Extract the [x, y] coordinate from the center of the cell holding the provided text.  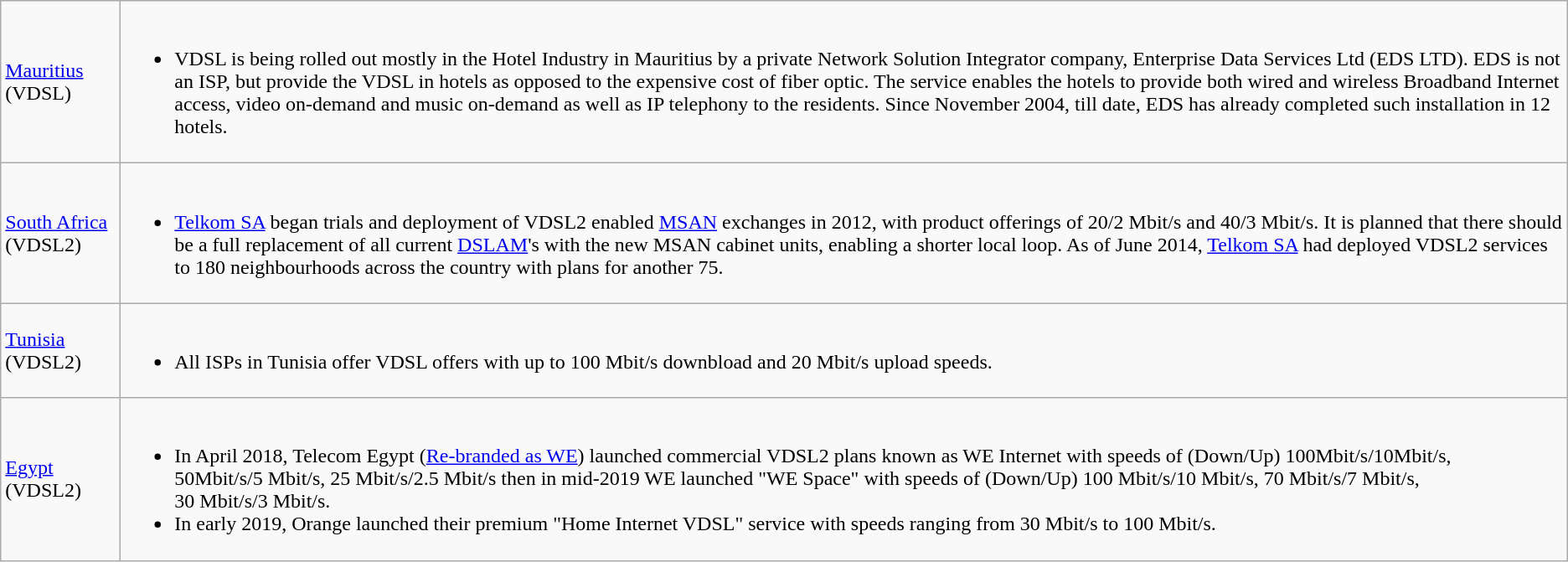
Egypt (VDSL2) [60, 479]
Mauritius (VDSL) [60, 82]
South Africa (VDSL2) [60, 233]
Tunisia (VDSL2) [60, 350]
All ISPs in Tunisia offer VDSL offers with up to 100 Mbit/s downbload and 20 Mbit/s upload speeds. [843, 350]
